Find where the given text appears and provide that cell's center as [X, Y] coordinate. 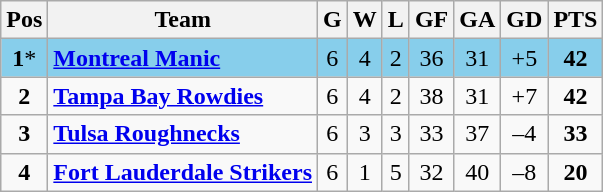
Team [183, 20]
L [396, 20]
G [333, 20]
20 [576, 172]
PTS [576, 20]
Tampa Bay Rowdies [183, 96]
1 [364, 172]
32 [431, 172]
Pos [24, 20]
GD [524, 20]
GA [478, 20]
W [364, 20]
36 [431, 58]
+5 [524, 58]
+7 [524, 96]
37 [478, 134]
–8 [524, 172]
Tulsa Roughnecks [183, 134]
1* [24, 58]
5 [396, 172]
Montreal Manic [183, 58]
GF [431, 20]
38 [431, 96]
40 [478, 172]
–4 [524, 134]
Fort Lauderdale Strikers [183, 172]
